Scan for the cell matching the given text and deliver its [x, y] coordinate at center. 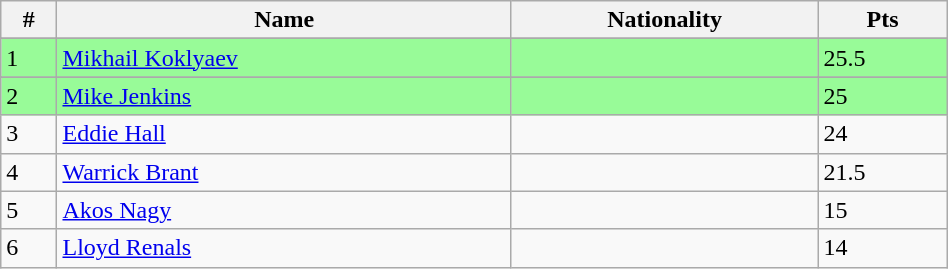
Akos Nagy [284, 210]
21.5 [882, 172]
Name [284, 20]
5 [29, 210]
Eddie Hall [284, 134]
14 [882, 248]
6 [29, 248]
Pts [882, 20]
24 [882, 134]
Mike Jenkins [284, 96]
Lloyd Renals [284, 248]
Warrick Brant [284, 172]
# [29, 20]
1 [29, 58]
25.5 [882, 58]
Nationality [664, 20]
Mikhail Koklyaev [284, 58]
25 [882, 96]
3 [29, 134]
2 [29, 96]
15 [882, 210]
4 [29, 172]
